Pinpoint the cell where the given text exists, returning its (X, Y) midpoint coordinate. 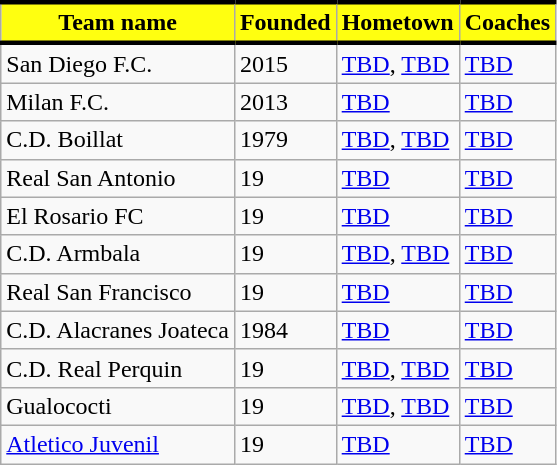
Founded (285, 22)
El Rosario FC (118, 216)
1984 (285, 330)
Milan F.C. (118, 102)
Real San Francisco (118, 292)
Real San Antonio (118, 178)
C.D. Alacranes Joateca (118, 330)
Team name (118, 22)
C.D. Real Perquin (118, 368)
San Diego F.C. (118, 63)
C.D. Armbala (118, 254)
Atletico Juvenil (118, 444)
1979 (285, 140)
Gualococti (118, 406)
Hometown (398, 22)
Coaches (507, 22)
2015 (285, 63)
2013 (285, 102)
C.D. Boillat (118, 140)
